From the cell containing the given text, extract its center point as [x, y] coordinate. 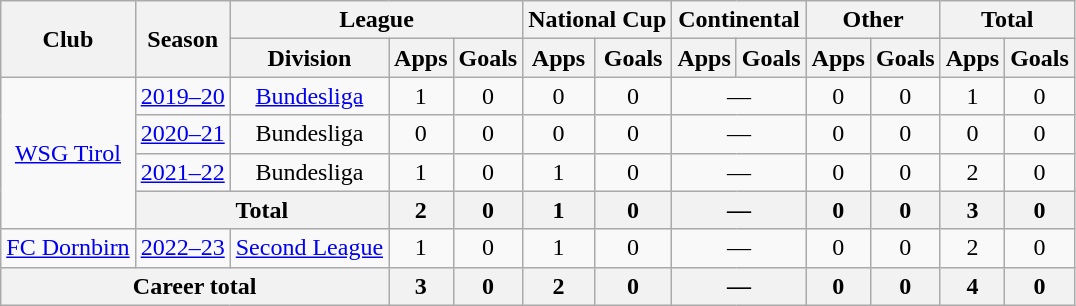
Second League [309, 248]
Club [68, 39]
2022–23 [182, 248]
Season [182, 39]
4 [972, 286]
WSG Tirol [68, 153]
Continental [739, 20]
2019–20 [182, 96]
League [376, 20]
2021–22 [182, 172]
Division [309, 58]
Other [873, 20]
Career total [195, 286]
2020–21 [182, 134]
FC Dornbirn [68, 248]
National Cup [598, 20]
